Return [X, Y] of the center of cell containing provided text 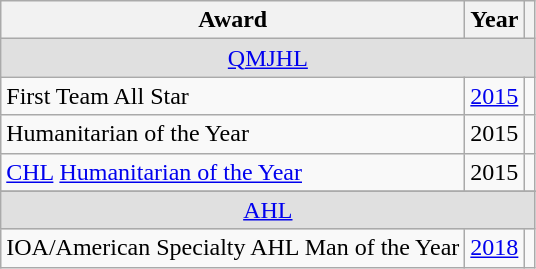
Award [233, 20]
AHL [268, 210]
CHL Humanitarian of the Year [233, 172]
First Team All Star [233, 96]
Humanitarian of the Year [233, 134]
QMJHL [268, 58]
IOA/American Specialty AHL Man of the Year [233, 248]
2018 [494, 248]
Year [494, 20]
